From the cell containing the given text, extract its center point as [x, y] coordinate. 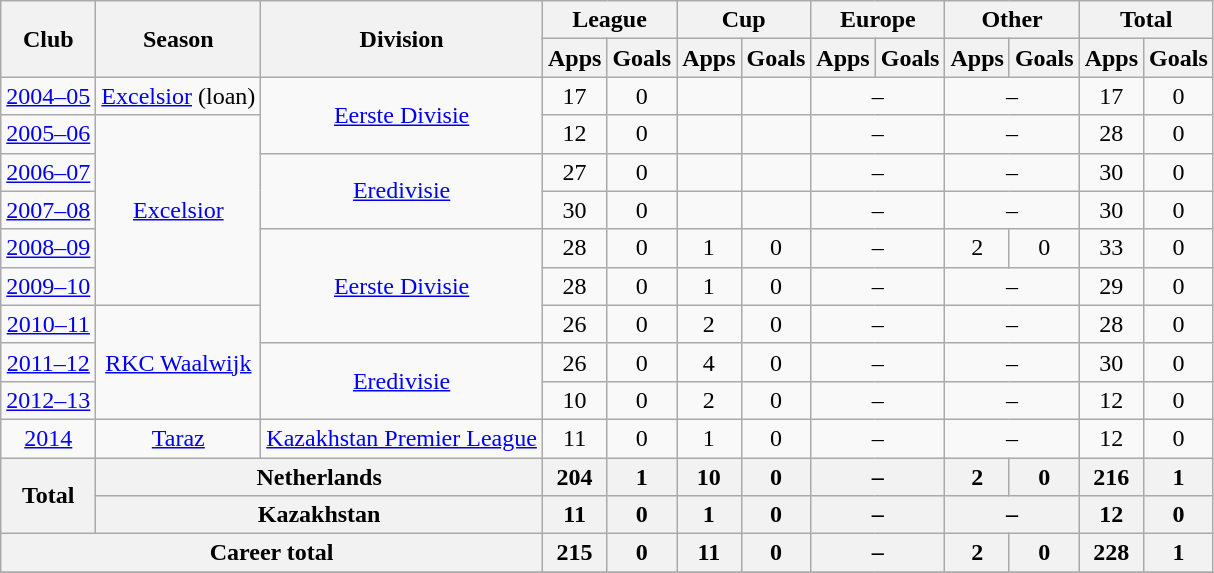
2005–06 [48, 134]
Club [48, 39]
Kazakhstan [320, 515]
215 [574, 553]
4 [709, 362]
Kazakhstan Premier League [402, 438]
228 [1111, 553]
2014 [48, 438]
2004–05 [48, 96]
Excelsior (loan) [178, 96]
RKC Waalwijk [178, 362]
216 [1111, 477]
27 [574, 172]
2007–08 [48, 210]
Europe [878, 20]
Cup [744, 20]
League [609, 20]
Taraz [178, 438]
33 [1111, 248]
Career total [272, 553]
29 [1111, 286]
2006–07 [48, 172]
2009–10 [48, 286]
Other [1012, 20]
Excelsior [178, 210]
Netherlands [320, 477]
2012–13 [48, 400]
2008–09 [48, 248]
Season [178, 39]
2011–12 [48, 362]
Division [402, 39]
204 [574, 477]
2010–11 [48, 324]
